From the cell containing the given text, extract its center point as [x, y] coordinate. 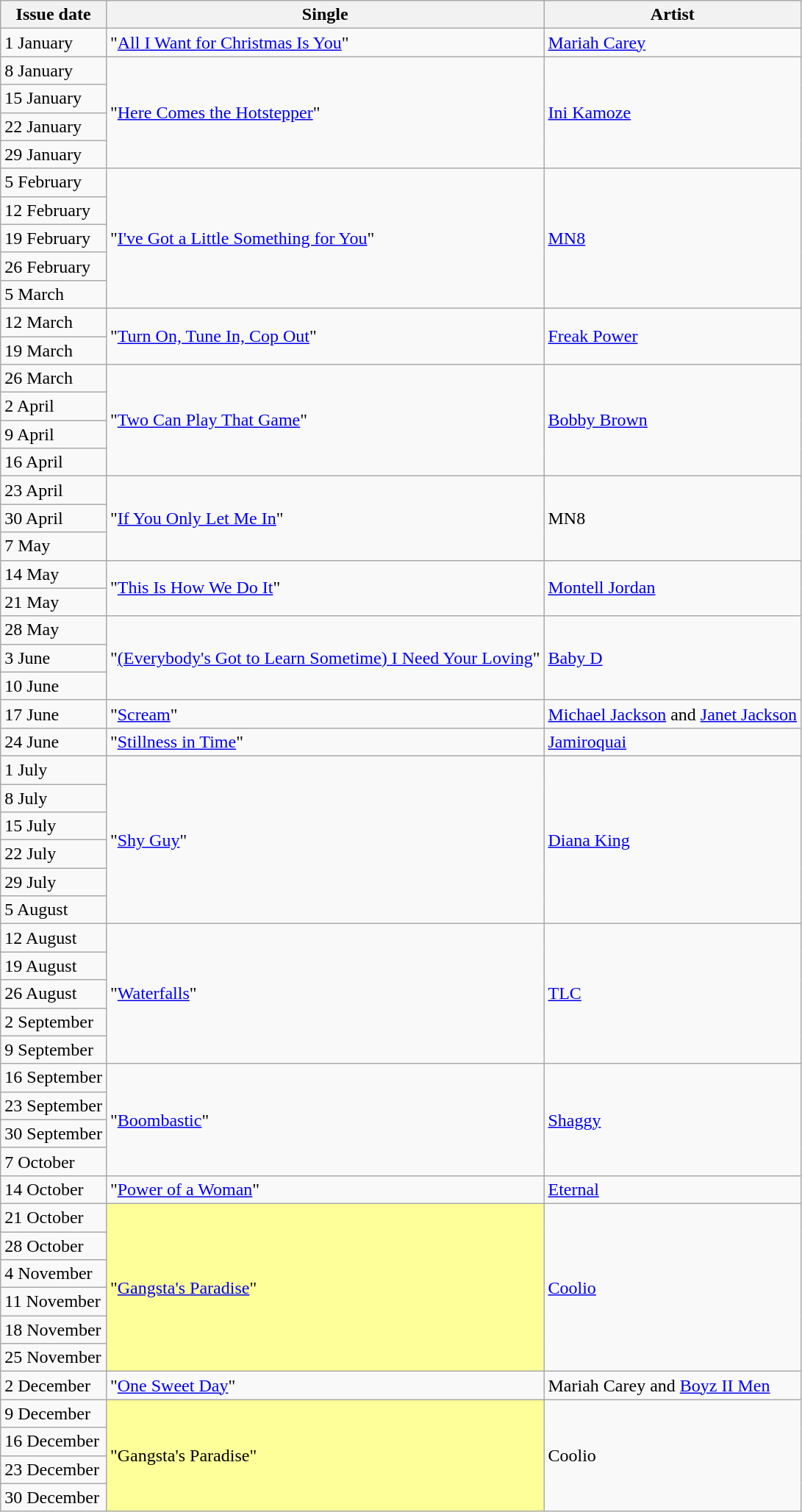
30 September [54, 1133]
7 May [54, 546]
16 December [54, 1441]
30 April [54, 518]
16 September [54, 1078]
"Stillness in Time" [325, 742]
"(Everybody's Got to Learn Sometime) I Need Your Loving" [325, 658]
5 August [54, 910]
19 February [54, 238]
25 November [54, 1358]
16 April [54, 462]
15 January [54, 98]
24 June [54, 742]
14 May [54, 574]
10 June [54, 686]
"All I Want for Christmas Is You" [325, 43]
8 July [54, 798]
14 October [54, 1189]
"Power of a Woman" [325, 1189]
12 August [54, 938]
12 March [54, 322]
1 January [54, 43]
9 April [54, 434]
4 November [54, 1274]
"This Is How We Do It" [325, 588]
19 March [54, 351]
Jamiroquai [673, 742]
22 January [54, 126]
29 January [54, 154]
7 October [54, 1161]
29 July [54, 882]
Montell Jordan [673, 588]
18 November [54, 1330]
2 April [54, 406]
8 January [54, 71]
11 November [54, 1302]
21 May [54, 602]
"One Sweet Day" [325, 1386]
Bobby Brown [673, 420]
"Waterfalls" [325, 994]
5 March [54, 294]
26 February [54, 266]
17 June [54, 714]
"Turn On, Tune In, Cop Out" [325, 336]
"I've Got a Little Something for You" [325, 238]
26 March [54, 379]
Eternal [673, 1189]
Baby D [673, 658]
22 July [54, 854]
12 February [54, 210]
23 April [54, 490]
30 December [54, 1497]
"Here Comes the Hotstepper" [325, 112]
"Boombastic" [325, 1119]
3 June [54, 658]
Mariah Carey and Boyz II Men [673, 1386]
Diana King [673, 839]
"Shy Guy" [325, 839]
9 September [54, 1050]
"Scream" [325, 714]
Issue date [54, 15]
"If You Only Let Me In" [325, 518]
Artist [673, 15]
Mariah Carey [673, 43]
28 October [54, 1246]
Michael Jackson and Janet Jackson [673, 714]
TLC [673, 994]
Freak Power [673, 336]
Single [325, 15]
21 October [54, 1217]
23 September [54, 1106]
9 December [54, 1414]
26 August [54, 994]
2 September [54, 1022]
15 July [54, 826]
1 July [54, 770]
"Two Can Play That Game" [325, 420]
19 August [54, 966]
Ini Kamoze [673, 112]
Shaggy [673, 1119]
28 May [54, 630]
2 December [54, 1386]
23 December [54, 1469]
5 February [54, 182]
